Pinpoint the cell where the given text exists, returning its [x, y] midpoint coordinate. 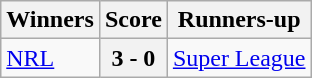
Winners [50, 20]
NRL [50, 58]
Score [133, 20]
Super League [239, 58]
Runners-up [239, 20]
3 - 0 [133, 58]
